Search for the cell housing the specified text and yield its [x, y] center coordinate. 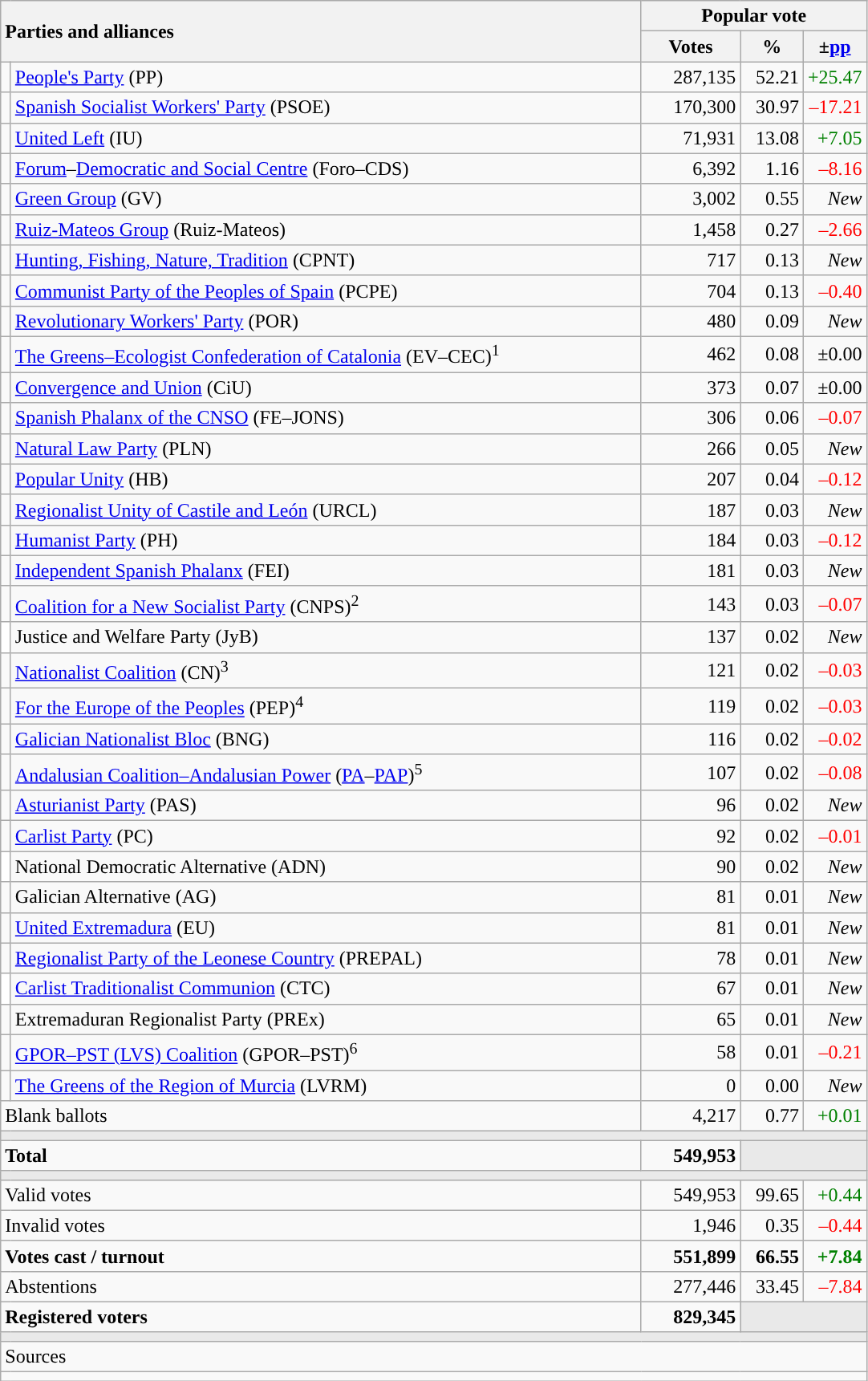
0.04 [772, 479]
+0.01 [834, 1116]
66.55 [772, 1256]
Galician Nationalist Bloc (BNG) [326, 739]
107 [691, 772]
Votes [691, 47]
462 [691, 355]
Ruiz-Mateos Group (Ruiz-Mateos) [326, 229]
137 [691, 637]
Forum–Democratic and Social Centre (Foro–CDS) [326, 169]
0.55 [772, 199]
–2.66 [834, 229]
30.97 [772, 108]
71,931 [691, 138]
116 [691, 739]
181 [691, 571]
Regionalist Party of the Leonese Country (PREPAL) [326, 958]
33.45 [772, 1286]
Hunting, Fishing, Nature, Tradition (CPNT) [326, 260]
Nationalist Coalition (CN)3 [326, 671]
–7.84 [834, 1286]
Coalition for a New Socialist Party (CNPS)2 [326, 603]
–0.02 [834, 739]
373 [691, 388]
287,135 [691, 77]
United Left (IU) [326, 138]
0.09 [772, 321]
1,946 [691, 1225]
717 [691, 260]
–0.40 [834, 290]
Popular vote [754, 16]
Sources [433, 1357]
207 [691, 479]
Valid votes [321, 1195]
58 [691, 1053]
+7.05 [834, 138]
Carlist Traditionalist Communion (CTC) [326, 989]
–0.01 [834, 836]
65 [691, 1019]
92 [691, 836]
Natural Law Party (PLN) [326, 449]
–0.08 [834, 772]
Invalid votes [321, 1225]
0.35 [772, 1225]
Carlist Party (PC) [326, 836]
3,002 [691, 199]
Votes cast / turnout [321, 1256]
78 [691, 958]
0.00 [772, 1086]
0.05 [772, 449]
0.06 [772, 418]
0.77 [772, 1116]
6,392 [691, 169]
277,446 [691, 1286]
119 [691, 706]
52.21 [772, 77]
Abstentions [321, 1286]
Popular Unity (HB) [326, 479]
Andalusian Coalition–Andalusian Power (PA–PAP)5 [326, 772]
0.07 [772, 388]
829,345 [691, 1317]
0.08 [772, 355]
90 [691, 867]
Green Group (GV) [326, 199]
170,300 [691, 108]
–17.21 [834, 108]
The Greens of the Region of Murcia (LVRM) [326, 1086]
+7.84 [834, 1256]
Justice and Welfare Party (JyB) [326, 637]
–0.44 [834, 1225]
% [772, 47]
Total [321, 1156]
67 [691, 989]
551,899 [691, 1256]
Extremaduran Regionalist Party (PREx) [326, 1019]
±pp [834, 47]
The Greens–Ecologist Confederation of Catalonia (EV–CEC)1 [326, 355]
Independent Spanish Phalanx (FEI) [326, 571]
Spanish Socialist Workers' Party (PSOE) [326, 108]
Registered voters [321, 1317]
Blank ballots [321, 1116]
Asturianist Party (PAS) [326, 806]
266 [691, 449]
96 [691, 806]
184 [691, 540]
1.16 [772, 169]
Convergence and Union (CiU) [326, 388]
Spanish Phalanx of the CNSO (FE–JONS) [326, 418]
GPOR–PST (LVS) Coalition (GPOR–PST)6 [326, 1053]
National Democratic Alternative (ADN) [326, 867]
99.65 [772, 1195]
Galician Alternative (AG) [326, 897]
+25.47 [834, 77]
Parties and alliances [321, 31]
United Extremadura (EU) [326, 928]
0 [691, 1086]
–8.16 [834, 169]
480 [691, 321]
4,217 [691, 1116]
13.08 [772, 138]
0.27 [772, 229]
Communist Party of the Peoples of Spain (PCPE) [326, 290]
1,458 [691, 229]
People's Party (PP) [326, 77]
Regionalist Unity of Castile and León (URCL) [326, 510]
–0.21 [834, 1053]
121 [691, 671]
187 [691, 510]
Humanist Party (PH) [326, 540]
306 [691, 418]
143 [691, 603]
+0.44 [834, 1195]
For the Europe of the Peoples (PEP)4 [326, 706]
Revolutionary Workers' Party (POR) [326, 321]
704 [691, 290]
